From the cell containing the given text, extract its center point as [x, y] coordinate. 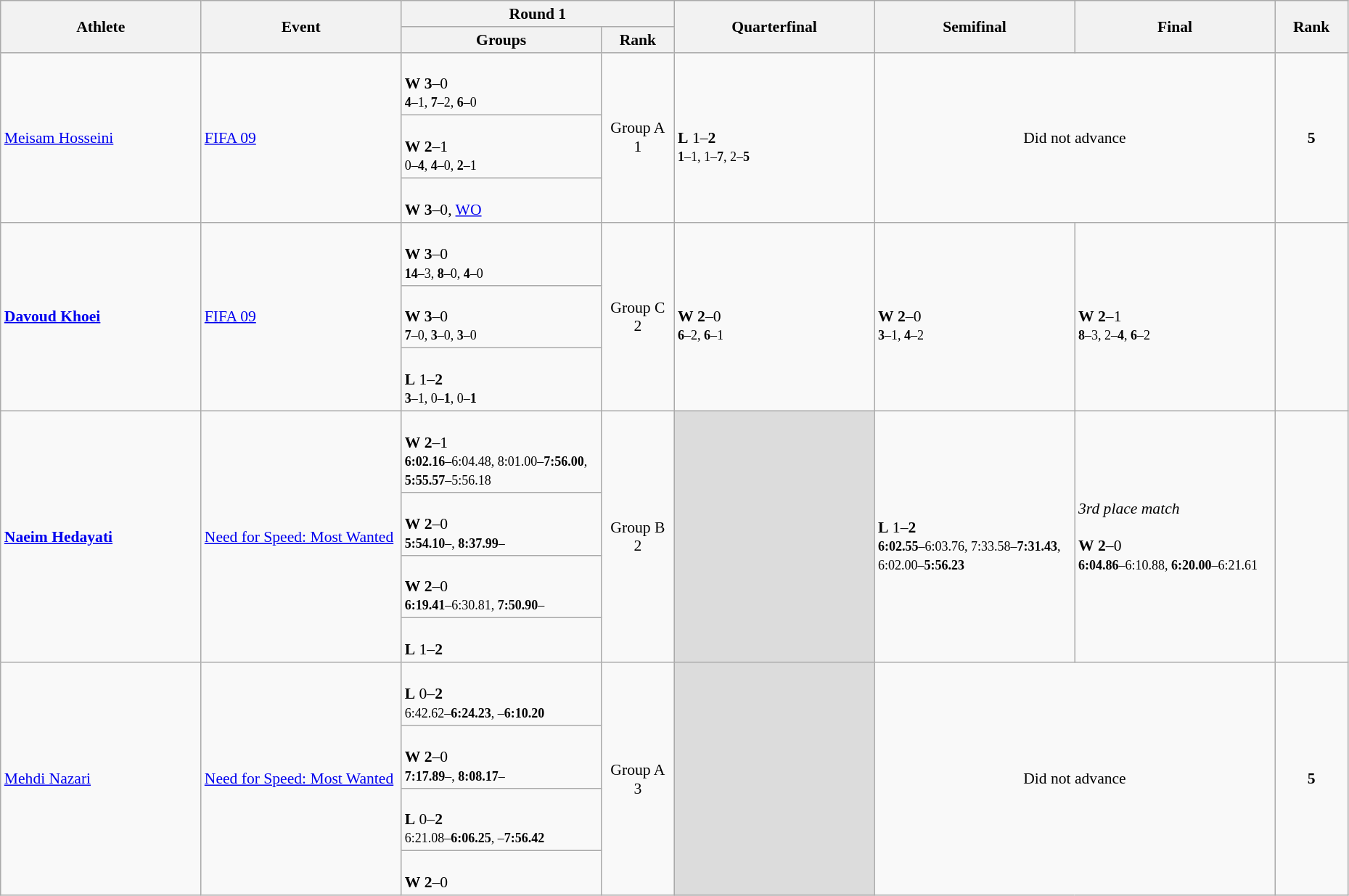
Davoud Khoei [101, 317]
L 1–21–1, 1–7, 2–5 [774, 137]
L 1–2 [501, 640]
W 2–06–2, 6–1 [774, 317]
W 2–18–3, 2–4, 6–2 [1175, 317]
Event [301, 26]
L 1–26:02.55–6:03.76, 7:33.58–7:31.43, 6:02.00–5:56.23 [975, 537]
Round 1 [538, 14]
W 3–014–3, 8–0, 4–0 [501, 254]
W 2–16:02.16–6:04.48, 8:01.00–7:56.00, 5:55.57–5:56.18 [501, 452]
Athlete [101, 26]
Quarterfinal [774, 26]
Meisam Hosseini [101, 137]
W 2–03–1, 4–2 [975, 317]
L 0–26:42.62–6:24.23, –6:10.20 [501, 694]
W 2–07:17.89–, 8:08.17– [501, 757]
L 1–23–1, 0–1, 0–1 [501, 380]
W 3–07–0, 3–0, 3–0 [501, 316]
Final [1175, 26]
W 2–10–4, 4–0, 2–1 [501, 147]
W 2–05:54.10–, 8:37.99– [501, 524]
Naeim Hedayati [101, 537]
W 2–0 [501, 874]
W 3–0, WO [501, 200]
Group C2 [638, 317]
Group A3 [638, 779]
Mehdi Nazari [101, 779]
3rd place matchW 2–06:04.86–6:10.88, 6:20.00–6:21.61 [1175, 537]
Groups [501, 40]
W 2–06:19.41–6:30.81, 7:50.90– [501, 586]
Semifinal [975, 26]
L 0–26:21.08–6:06.25, –7:56.42 [501, 820]
W 3–04–1, 7–2, 6–0 [501, 84]
Group B2 [638, 537]
Group A1 [638, 137]
